Determine the (X, Y) coordinate at the center of the cell enclosing the given text.  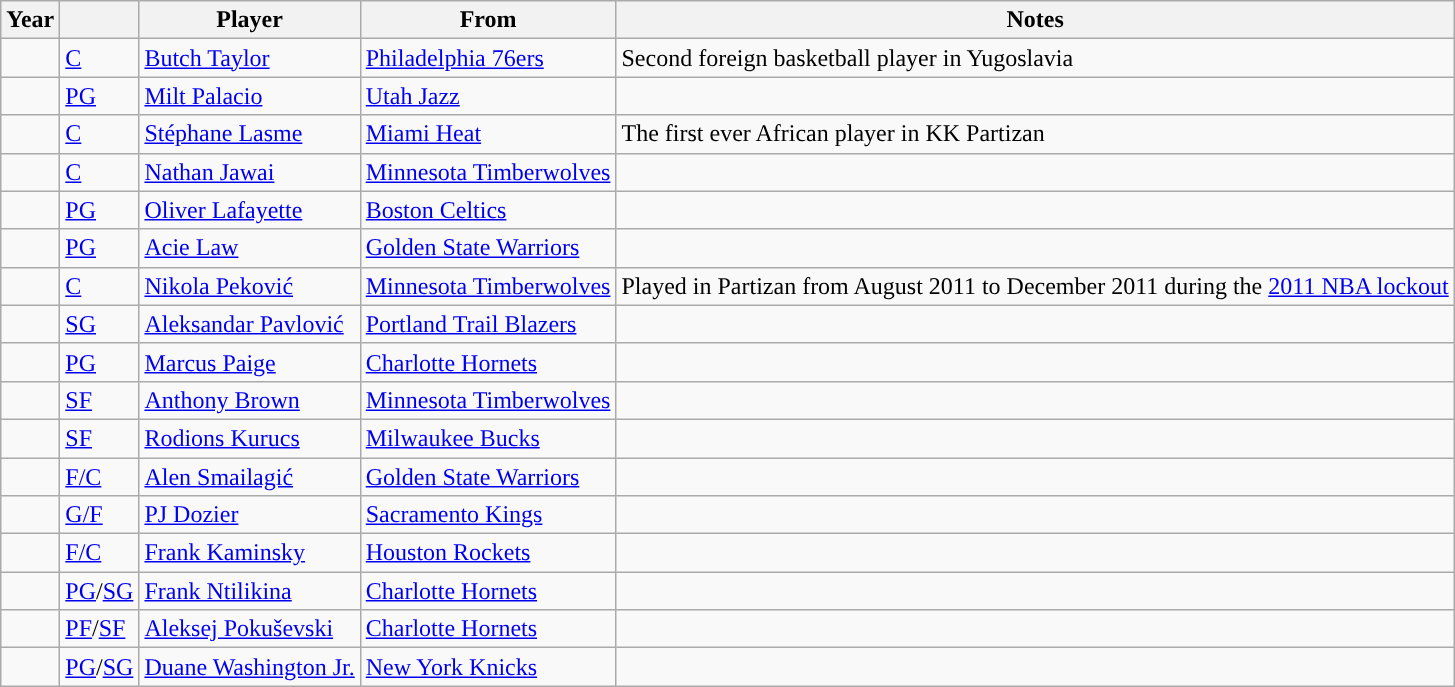
Anthony Brown (250, 400)
G/F (100, 515)
Nathan Jawai (250, 172)
Sacramento Kings (488, 515)
Player (250, 20)
Utah Jazz (488, 96)
Butch Taylor (250, 58)
PJ Dozier (250, 515)
Milwaukee Bucks (488, 438)
SG (100, 324)
Frank Ntilikina (250, 591)
Aleksandar Pavlović (250, 324)
Frank Kaminsky (250, 553)
Notes (1035, 20)
Philadelphia 76ers (488, 58)
PF/SF (100, 629)
Houston Rockets (488, 553)
Year (30, 20)
Milt Palacio (250, 96)
Alen Smailagić (250, 477)
Acie Law (250, 248)
Second foreign basketball player in Yugoslavia (1035, 58)
Aleksej Pokuševski (250, 629)
Portland Trail Blazers (488, 324)
Oliver Lafayette (250, 210)
Marcus Paige (250, 362)
Rodions Kurucs (250, 438)
Nikola Peković (250, 286)
Played in Partizan from August 2011 to December 2011 during the 2011 NBA lockout (1035, 286)
Boston Celtics (488, 210)
From (488, 20)
Stéphane Lasme (250, 134)
Miami Heat (488, 134)
Duane Washington Jr. (250, 667)
The first ever African player in KK Partizan (1035, 134)
New York Knicks (488, 667)
